Output the [x, y] coordinate of the center of the cell containing the given text.  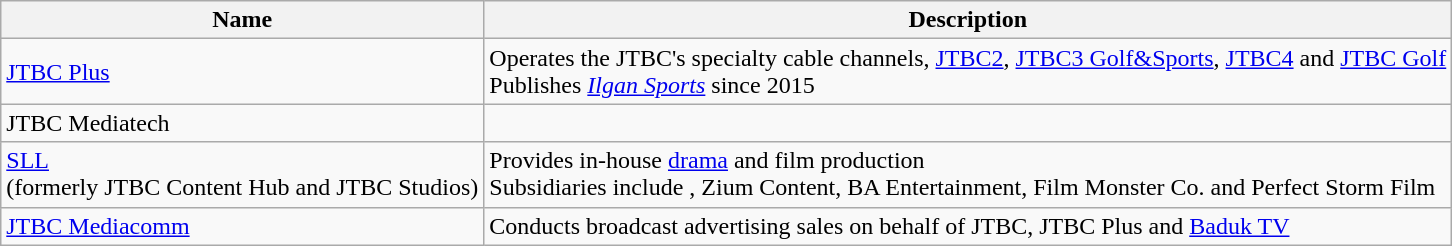
Operates the JTBC's specialty cable channels, JTBC2, JTBC3 Golf&Sports, JTBC4 and JTBC Golf Publishes Ilgan Sports since 2015 [968, 72]
JTBC Mediatech [242, 123]
Description [968, 20]
Name [242, 20]
JTBC Plus [242, 72]
SLL(formerly JTBC Content Hub and JTBC Studios) [242, 174]
Provides in-house drama and film productionSubsidiaries include , Zium Content, BA Entertainment, Film Monster Co. and Perfect Storm Film [968, 174]
JTBC Mediacomm [242, 226]
Conducts broadcast advertising sales on behalf of JTBC, JTBC Plus and Baduk TV [968, 226]
